Find where the given text appears and provide that cell's center as [X, Y] coordinate. 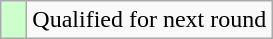
Qualified for next round [150, 20]
